Determine the (X, Y) coordinate at the center of the cell enclosing the given text.  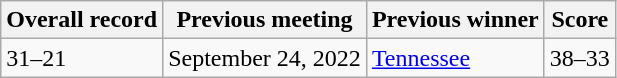
Score (580, 20)
Overall record (82, 20)
38–33 (580, 58)
Previous meeting (265, 20)
31–21 (82, 58)
September 24, 2022 (265, 58)
Previous winner (455, 20)
Tennessee (455, 58)
